Scan for the cell matching the given text and deliver its (x, y) coordinate at center. 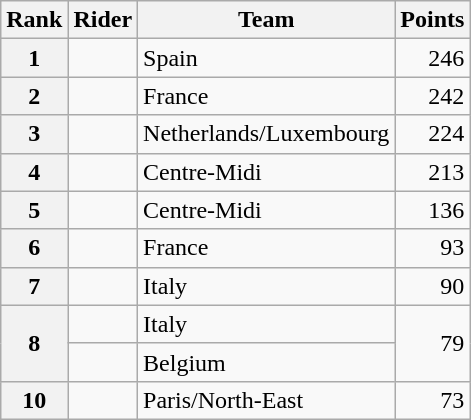
136 (432, 210)
Rank (34, 20)
10 (34, 400)
6 (34, 248)
4 (34, 172)
79 (432, 343)
73 (432, 400)
Belgium (266, 362)
Paris/North-East (266, 400)
3 (34, 134)
Rider (103, 20)
242 (432, 96)
90 (432, 286)
224 (432, 134)
8 (34, 343)
2 (34, 96)
1 (34, 58)
Points (432, 20)
Team (266, 20)
5 (34, 210)
Spain (266, 58)
93 (432, 248)
246 (432, 58)
213 (432, 172)
Netherlands/Luxembourg (266, 134)
7 (34, 286)
